Scan for the cell matching the given text and deliver its [x, y] coordinate at center. 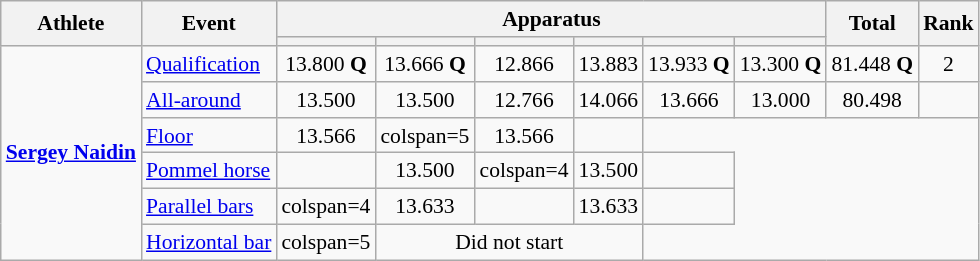
Floor [208, 136]
13.666 Q [424, 64]
13.883 [608, 64]
13.300 Q [781, 64]
Apparatus [551, 19]
Sergey Naidin [71, 153]
All-around [208, 100]
Event [208, 24]
Qualification [208, 64]
81.448 Q [872, 64]
13.800 Q [326, 64]
12.866 [524, 64]
Did not start [509, 243]
Total [872, 24]
Pommel horse [208, 171]
80.498 [872, 100]
Horizontal bar [208, 243]
13.000 [781, 100]
Athlete [71, 24]
13.666 [689, 100]
Parallel bars [208, 207]
2 [948, 64]
13.933 Q [689, 64]
14.066 [608, 100]
12.766 [524, 100]
Rank [948, 24]
